Return (X, Y) of the center of cell containing provided text 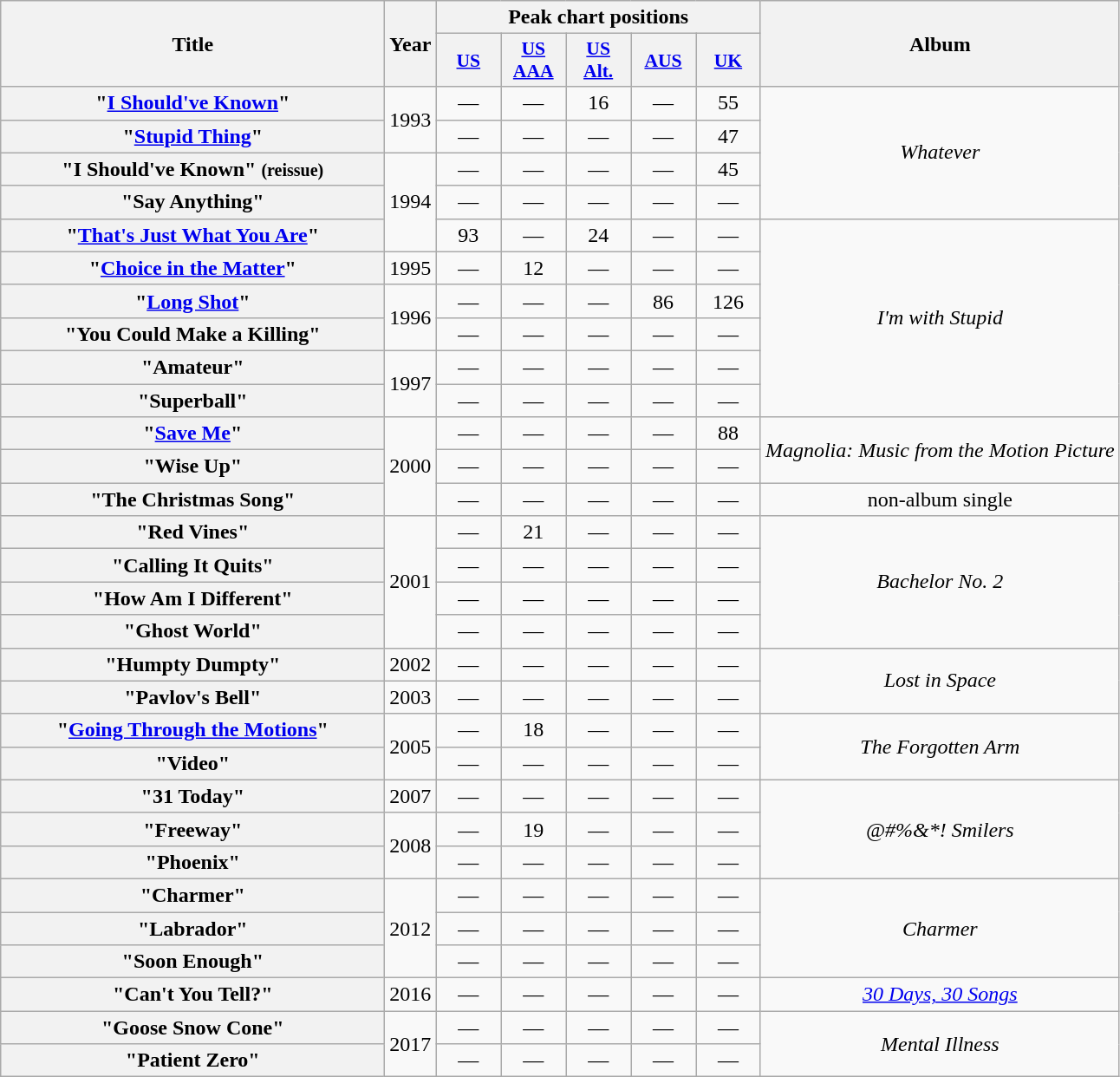
Charmer (940, 928)
"Long Shot" (192, 301)
Title (192, 43)
US (468, 61)
The Forgotten Arm (940, 747)
86 (664, 301)
1993 (411, 120)
non-album single (940, 499)
88 (728, 434)
"Can't You Tell?" (192, 995)
"Save Me" (192, 434)
19 (534, 829)
2003 (411, 697)
Year (411, 43)
45 (728, 169)
1996 (411, 317)
"Stupid Thing" (192, 136)
"Freeway" (192, 829)
"Choice in the Matter" (192, 268)
USAlt. (598, 61)
Mental Illness (940, 1044)
2017 (411, 1044)
"Humpty Dumpty" (192, 664)
"Superball" (192, 400)
2012 (411, 928)
"Labrador" (192, 929)
2005 (411, 747)
"Phoenix" (192, 862)
93 (468, 235)
"I Should've Known" (reissue) (192, 169)
55 (728, 103)
"Say Anything" (192, 202)
"Calling It Quits" (192, 565)
UK (728, 61)
USAAA (534, 61)
Whatever (940, 153)
18 (534, 730)
47 (728, 136)
"I Should've Known" (192, 103)
"Patient Zero" (192, 1061)
2001 (411, 582)
"Wise Up" (192, 467)
Peak chart positions (598, 17)
"Charmer" (192, 895)
2000 (411, 467)
21 (534, 532)
"Pavlov's Bell" (192, 697)
1997 (411, 383)
2007 (411, 796)
Magnolia: Music from the Motion Picture (940, 450)
Lost in Space (940, 681)
"The Christmas Song" (192, 499)
"31 Today" (192, 796)
I'm with Stupid (940, 317)
"Goose Snow Cone" (192, 1028)
"That's Just What You Are" (192, 235)
@#%&*! Smilers (940, 829)
AUS (664, 61)
2002 (411, 664)
"Going Through the Motions" (192, 730)
"Amateur" (192, 367)
2016 (411, 995)
1995 (411, 268)
"Soon Enough" (192, 962)
Bachelor No. 2 (940, 582)
"Ghost World" (192, 631)
1994 (411, 202)
2008 (411, 845)
Album (940, 43)
"How Am I Different" (192, 598)
"Video" (192, 763)
"You Could Make a Killing" (192, 334)
"Red Vines" (192, 532)
30 Days, 30 Songs (940, 995)
24 (598, 235)
12 (534, 268)
126 (728, 301)
16 (598, 103)
